Identify which cell holds the provided text, then report its (X, Y) central coordinate. 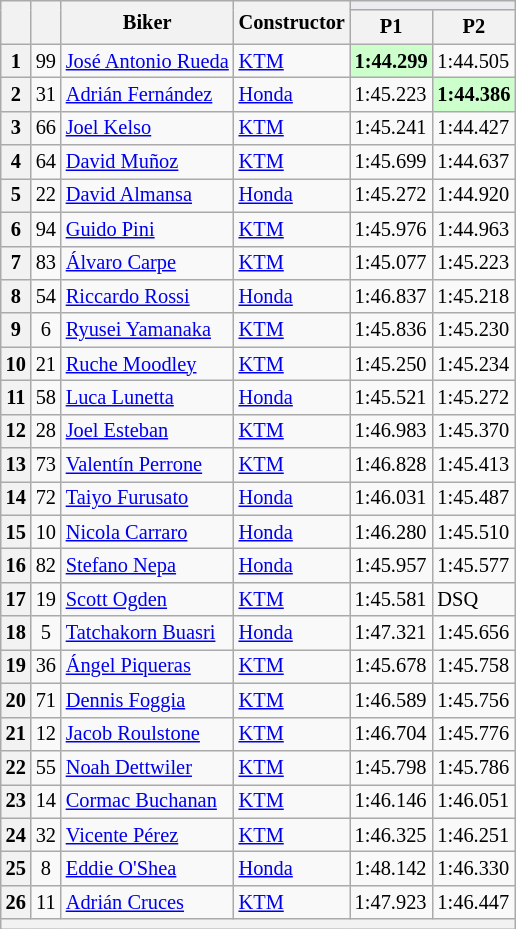
32 (46, 835)
Ángel Piqueras (148, 666)
Biker (148, 22)
1:46.589 (392, 700)
Adrián Cruces (148, 902)
1:45.976 (392, 229)
1:48.142 (392, 868)
1:45.510 (474, 532)
David Almansa (148, 195)
1:44.637 (474, 162)
1:45.581 (392, 599)
Dennis Foggia (148, 700)
1:44.299 (392, 61)
58 (46, 397)
Stefano Nepa (148, 565)
28 (46, 431)
Riccardo Rossi (148, 296)
1:46.251 (474, 835)
1:45.776 (474, 734)
54 (46, 296)
Noah Dettwiler (148, 767)
82 (46, 565)
1:45.230 (474, 330)
1:46.828 (392, 465)
1:47.923 (392, 902)
36 (46, 666)
Eddie O'Shea (148, 868)
20 (16, 700)
2 (16, 94)
Vicente Pérez (148, 835)
P1 (392, 27)
26 (16, 902)
Ryusei Yamanaka (148, 330)
José Antonio Rueda (148, 61)
1:45.218 (474, 296)
Guido Pini (148, 229)
1:45.077 (392, 263)
1:45.577 (474, 565)
1:46.704 (392, 734)
1:45.699 (392, 162)
1:45.756 (474, 700)
1 (16, 61)
18 (16, 633)
9 (16, 330)
83 (46, 263)
66 (46, 128)
Adrián Fernández (148, 94)
1:45.957 (392, 565)
Cormac Buchanan (148, 801)
1:45.234 (474, 364)
1:45.250 (392, 364)
Joel Kelso (148, 128)
1:45.413 (474, 465)
17 (16, 599)
Scott Ogden (148, 599)
DSQ (474, 599)
1:46.051 (474, 801)
Ruche Moodley (148, 364)
1:47.321 (392, 633)
15 (16, 532)
Constructor (292, 22)
72 (46, 498)
1:46.146 (392, 801)
P2 (474, 27)
1:46.983 (392, 431)
24 (16, 835)
1:44.386 (474, 94)
1:45.487 (474, 498)
3 (16, 128)
1:45.370 (474, 431)
1:46.031 (392, 498)
1:45.521 (392, 397)
13 (16, 465)
99 (46, 61)
1:46.447 (474, 902)
31 (46, 94)
71 (46, 700)
1:46.280 (392, 532)
Nicola Carraro (148, 532)
23 (16, 801)
1:46.330 (474, 868)
1:44.505 (474, 61)
1:44.427 (474, 128)
1:44.963 (474, 229)
Tatchakorn Buasri (148, 633)
1:45.798 (392, 767)
Jacob Roulstone (148, 734)
1:45.241 (392, 128)
55 (46, 767)
1:46.325 (392, 835)
94 (46, 229)
1:44.920 (474, 195)
73 (46, 465)
1:45.836 (392, 330)
1:45.678 (392, 666)
64 (46, 162)
Taiyo Furusato (148, 498)
Luca Lunetta (148, 397)
25 (16, 868)
Valentín Perrone (148, 465)
Álvaro Carpe (148, 263)
1:46.837 (392, 296)
Joel Esteban (148, 431)
4 (16, 162)
16 (16, 565)
David Muñoz (148, 162)
1:45.758 (474, 666)
1:45.786 (474, 767)
7 (16, 263)
1:45.656 (474, 633)
